Search for the cell housing the specified text and yield its (x, y) center coordinate. 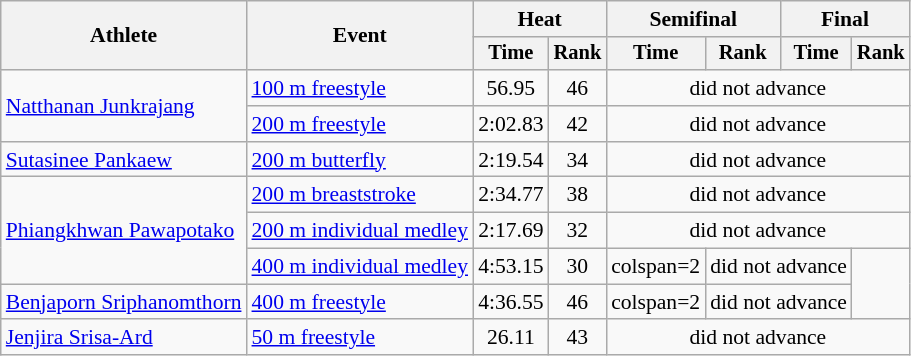
400 m freestyle (360, 302)
26.11 (510, 338)
Heat (540, 19)
42 (578, 124)
Jenjira Srisa-Ard (124, 338)
38 (578, 195)
Event (360, 36)
400 m individual medley (360, 267)
2:02.83 (510, 124)
Benjaporn Sriphanomthorn (124, 302)
Sutasinee Pankaew (124, 160)
4:53.15 (510, 267)
Athlete (124, 36)
Semifinal (693, 19)
100 m freestyle (360, 88)
Natthanan Junkrajang (124, 106)
32 (578, 231)
200 m individual medley (360, 231)
Phiangkhwan Pawapotako (124, 230)
4:36.55 (510, 302)
200 m breaststroke (360, 195)
30 (578, 267)
2:34.77 (510, 195)
200 m butterfly (360, 160)
56.95 (510, 88)
Final (844, 19)
2:17.69 (510, 231)
200 m freestyle (360, 124)
43 (578, 338)
50 m freestyle (360, 338)
2:19.54 (510, 160)
34 (578, 160)
